Pinpoint the cell where the given text exists, returning its (x, y) midpoint coordinate. 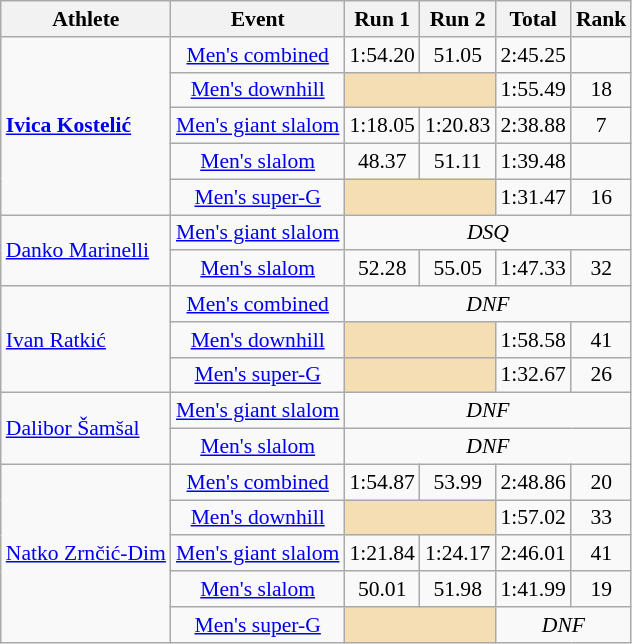
53.99 (458, 482)
1:41.99 (532, 589)
Run 2 (458, 19)
Run 1 (382, 19)
1:54.20 (382, 55)
1:18.05 (382, 126)
1:20.83 (458, 126)
52.28 (382, 269)
DSQ (488, 233)
2:45.25 (532, 55)
51.05 (458, 55)
1:31.47 (532, 197)
51.98 (458, 589)
1:58.58 (532, 340)
20 (602, 482)
1:21.84 (382, 554)
33 (602, 518)
Natko Zrnčić-Dim (86, 553)
26 (602, 375)
1:54.87 (382, 482)
Rank (602, 19)
7 (602, 126)
1:32.67 (532, 375)
48.37 (382, 162)
19 (602, 589)
32 (602, 269)
2:38.88 (532, 126)
1:24.17 (458, 554)
Ivica Kostelić (86, 126)
1:57.02 (532, 518)
1:55.49 (532, 90)
51.11 (458, 162)
16 (602, 197)
1:47.33 (532, 269)
1:39.48 (532, 162)
2:48.86 (532, 482)
Dalibor Šamšal (86, 428)
Total (532, 19)
Event (258, 19)
Athlete (86, 19)
Danko Marinelli (86, 250)
50.01 (382, 589)
2:46.01 (532, 554)
18 (602, 90)
55.05 (458, 269)
Ivan Ratkić (86, 340)
